Find where the given text appears and provide that cell's center as [x, y] coordinate. 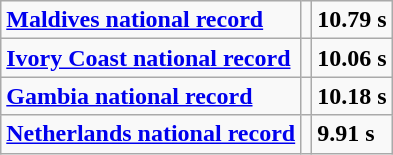
10.18 s [352, 96]
Maldives national record [151, 20]
10.79 s [352, 20]
10.06 s [352, 58]
Netherlands national record [151, 134]
Gambia national record [151, 96]
9.91 s [352, 134]
Ivory Coast national record [151, 58]
